Output the (x, y) coordinate of the center of the cell containing the given text.  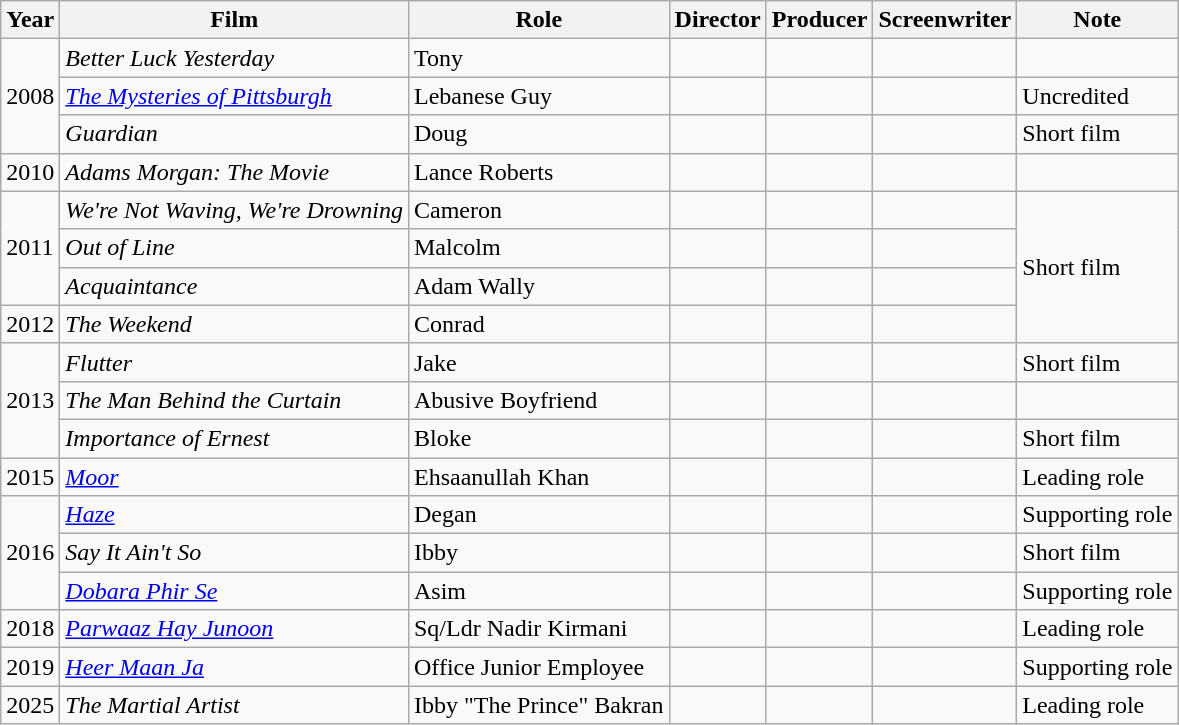
Year (30, 20)
Guardian (234, 134)
Malcolm (538, 248)
Dobara Phir Se (234, 591)
Better Luck Yesterday (234, 58)
Importance of Ernest (234, 438)
2015 (30, 477)
Acquaintance (234, 286)
Tony (538, 58)
The Man Behind the Curtain (234, 400)
Doug (538, 134)
2013 (30, 400)
We're Not Waving, We're Drowning (234, 210)
Producer (820, 20)
The Mysteries of Pittsburgh (234, 96)
Sq/Ldr Nadir Kirmani (538, 629)
Adams Morgan: The Movie (234, 172)
Lebanese Guy (538, 96)
Ibby "The Prince" Bakran (538, 705)
2012 (30, 324)
Ehsaanullah Khan (538, 477)
Director (718, 20)
Heer Maan Ja (234, 667)
Jake (538, 362)
2008 (30, 96)
Moor (234, 477)
Flutter (234, 362)
Degan (538, 515)
2019 (30, 667)
Uncredited (1098, 96)
Cameron (538, 210)
The Weekend (234, 324)
Say It Ain't So (234, 553)
2025 (30, 705)
Note (1098, 20)
Conrad (538, 324)
2018 (30, 629)
Adam Wally (538, 286)
Abusive Boyfriend (538, 400)
Lance Roberts (538, 172)
2016 (30, 553)
Out of Line (234, 248)
Office Junior Employee (538, 667)
Parwaaz Hay Junoon (234, 629)
Film (234, 20)
Role (538, 20)
2011 (30, 248)
Haze (234, 515)
Screenwriter (945, 20)
Bloke (538, 438)
2010 (30, 172)
Asim (538, 591)
Ibby (538, 553)
The Martial Artist (234, 705)
